Scan for the cell matching the given text and deliver its (x, y) coordinate at center. 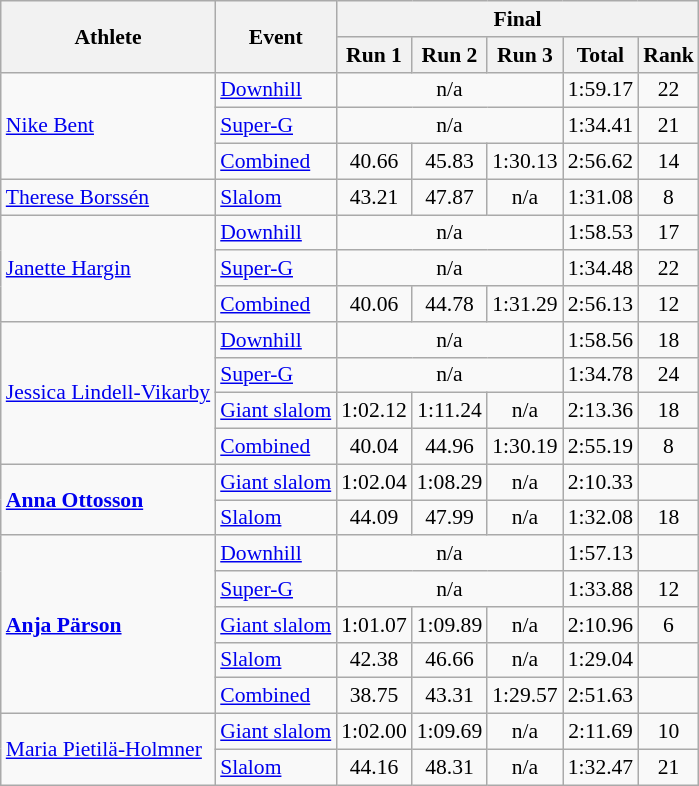
1:02.00 (374, 732)
1:30.13 (524, 162)
40.66 (374, 162)
14 (668, 162)
1:34.48 (600, 269)
1:30.19 (524, 447)
1:29.57 (524, 696)
1:02.12 (374, 411)
43.31 (450, 696)
Rank (668, 55)
Jessica Lindell-Vikarby (108, 393)
40.04 (374, 447)
45.83 (450, 162)
24 (668, 375)
10 (668, 732)
2:55.19 (600, 447)
1:58.53 (600, 233)
46.66 (450, 660)
1:32.08 (600, 518)
Total (600, 55)
1:31.08 (600, 197)
1:57.13 (600, 554)
2:10.33 (600, 482)
1:09.89 (450, 625)
Maria Pietilä-Holmner (108, 750)
Event (276, 36)
1:32.47 (600, 767)
1:29.04 (600, 660)
Anna Ottosson (108, 500)
1:09.69 (450, 732)
1:34.41 (600, 126)
1:59.17 (600, 90)
Run 1 (374, 55)
1:31.29 (524, 304)
1:08.29 (450, 482)
43.21 (374, 197)
1:02.04 (374, 482)
38.75 (374, 696)
6 (668, 625)
40.06 (374, 304)
1:01.07 (374, 625)
47.99 (450, 518)
2:11.69 (600, 732)
Janette Hargin (108, 268)
47.87 (450, 197)
1:33.88 (600, 589)
2:56.13 (600, 304)
48.31 (450, 767)
Run 3 (524, 55)
1:34.78 (600, 375)
1:58.56 (600, 340)
Therese Borssén (108, 197)
44.16 (374, 767)
2:10.96 (600, 625)
2:56.62 (600, 162)
Final (518, 19)
Anja Pärson (108, 625)
42.38 (374, 660)
Athlete (108, 36)
Run 2 (450, 55)
Nike Bent (108, 126)
2:13.36 (600, 411)
44.09 (374, 518)
44.96 (450, 447)
2:51.63 (600, 696)
1:11.24 (450, 411)
44.78 (450, 304)
17 (668, 233)
